Locate the cell with the specified text and output its [x, y] center coordinate. 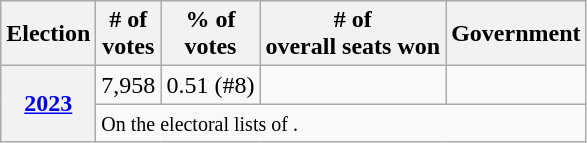
2023 [48, 104]
On the electoral lists of . [341, 123]
0.51 (#8) [210, 85]
# ofoverall seats won [353, 34]
Election [48, 34]
7,958 [128, 85]
# ofvotes [128, 34]
% ofvotes [210, 34]
Government [516, 34]
